Find where the given text appears and provide that cell's center as (x, y) coordinate. 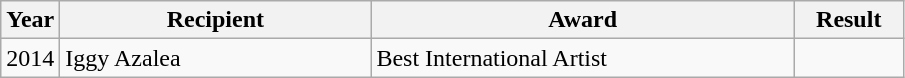
Recipient (216, 20)
Result (848, 20)
Year (30, 20)
Award (583, 20)
2014 (30, 58)
Iggy Azalea (216, 58)
Best International Artist (583, 58)
